From the cell containing the given text, extract its center point as [X, Y] coordinate. 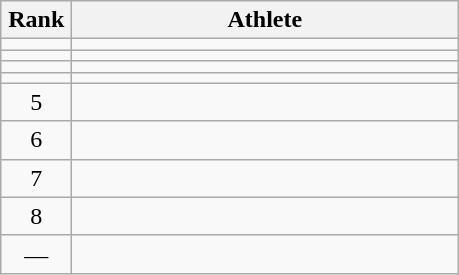
5 [36, 102]
6 [36, 140]
Rank [36, 20]
— [36, 254]
7 [36, 178]
Athlete [265, 20]
8 [36, 216]
